Find where the given text appears and provide that cell's center as [X, Y] coordinate. 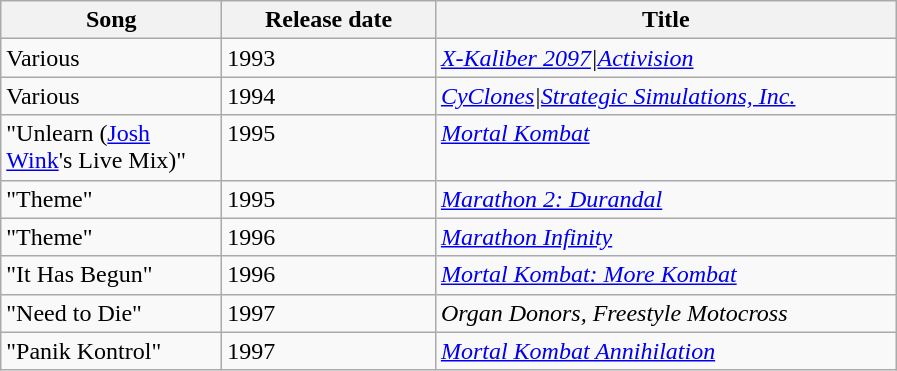
Marathon Infinity [666, 237]
Organ Donors, Freestyle Motocross [666, 313]
"Unlearn (Josh Wink's Live Mix)" [112, 148]
1993 [329, 58]
Mortal Kombat [666, 148]
"Panik Kontrol" [112, 351]
"Need to Die" [112, 313]
1994 [329, 96]
Release date [329, 20]
X-Kaliber 2097|Activision [666, 58]
Song [112, 20]
CyClones|Strategic Simulations, Inc. [666, 96]
Marathon 2: Durandal [666, 199]
Mortal Kombat: More Kombat [666, 275]
"It Has Begun" [112, 275]
Title [666, 20]
Mortal Kombat Annihilation [666, 351]
